For the text-containing cell, return its midpoint in (X, Y) coordinate format. 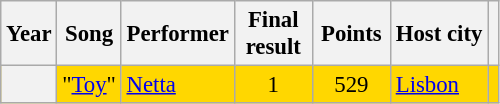
Host city (438, 34)
Performer (178, 34)
Final result (273, 34)
Points (351, 34)
1 (273, 85)
"Toy" (89, 85)
529 (351, 85)
Song (89, 34)
Year (29, 34)
Lisbon (438, 85)
Netta (178, 85)
